Provide the (x, y) coordinate of the cell's center where the given text is located.  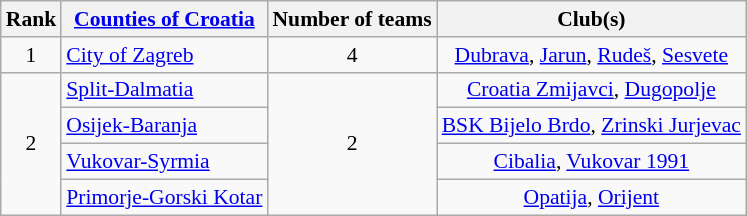
Vukovar-Syrmia (164, 162)
Dubrava, Jarun, Rudeš, Sesvete (592, 55)
City of Zagreb (164, 55)
Cibalia, Vukovar 1991 (592, 162)
4 (352, 55)
Primorje-Gorski Kotar (164, 197)
Split-Dalmatia (164, 90)
Osijek-Baranja (164, 126)
Club(s) (592, 19)
Opatija, Orijent (592, 197)
Number of teams (352, 19)
Rank (32, 19)
Counties of Croatia (164, 19)
Croatia Zmijavci, Dugopolje (592, 90)
1 (32, 55)
BSK Bijelo Brdo, Zrinski Jurjevac (592, 126)
